For the text-containing cell, return its midpoint in [x, y] coordinate format. 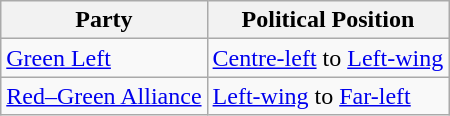
Red–Green Alliance [104, 96]
Political Position [328, 20]
Left-wing to Far-left [328, 96]
Party [104, 20]
Centre-left to Left-wing [328, 58]
Green Left [104, 58]
